Pinpoint the cell where the given text exists, returning its (x, y) midpoint coordinate. 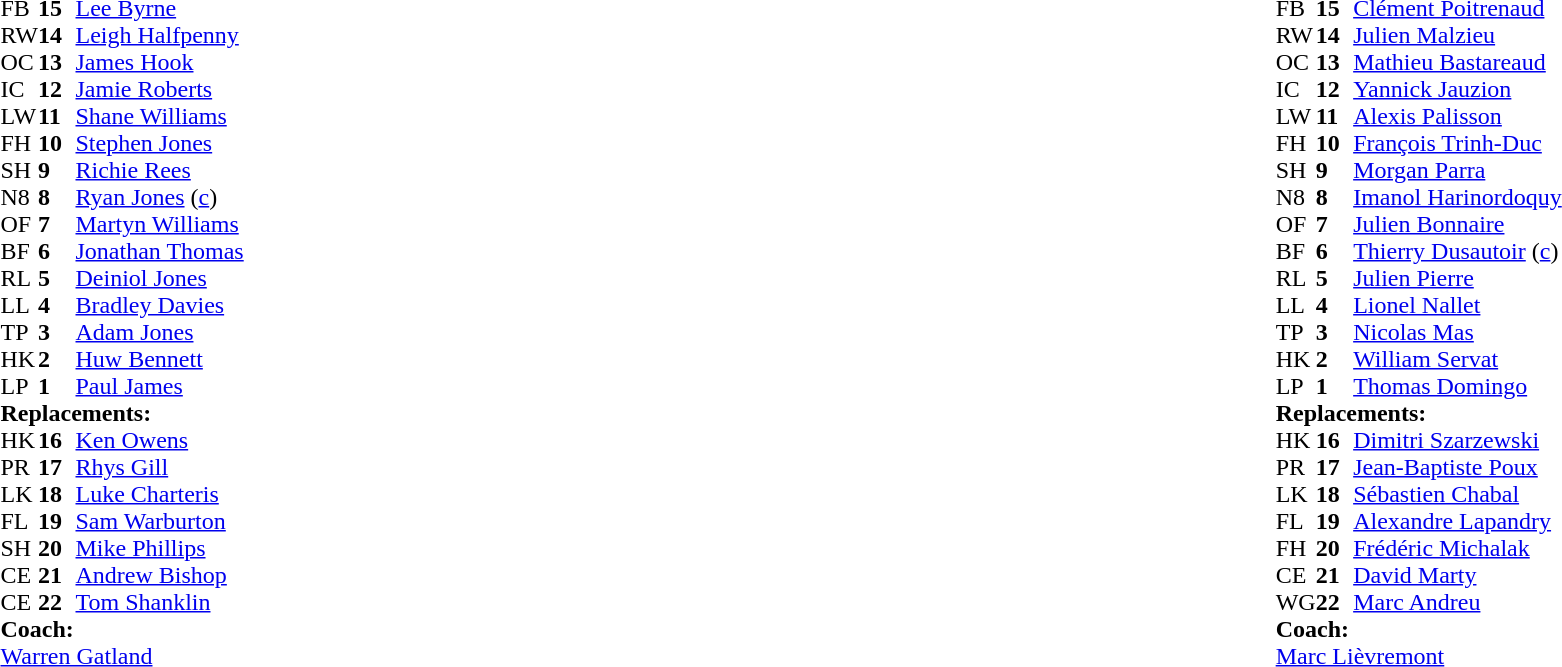
Frédéric Michalak (1458, 548)
Bradley Davies (160, 306)
Jamie Roberts (160, 90)
James Hook (160, 62)
Thierry Dusautoir (c) (1458, 252)
William Servat (1458, 360)
Julien Bonnaire (1458, 224)
Jonathan Thomas (160, 252)
Martyn Williams (160, 224)
Morgan Parra (1458, 170)
Tom Shanklin (160, 602)
Ryan Jones (c) (160, 198)
Sam Warburton (160, 522)
Luke Charteris (160, 494)
Julien Malzieu (1458, 36)
Huw Bennett (160, 360)
Alexandre Lapandry (1458, 522)
Leigh Halfpenny (160, 36)
Mathieu Bastareaud (1458, 62)
Rhys Gill (160, 468)
Ken Owens (160, 440)
Jean-Baptiste Poux (1458, 468)
Paul James (160, 386)
David Marty (1458, 576)
François Trinh-Duc (1458, 144)
Marc Andreu (1458, 602)
WG (1296, 602)
Stephen Jones (160, 144)
Imanol Harinordoquy (1458, 198)
Sébastien Chabal (1458, 494)
Julien Pierre (1458, 278)
Dimitri Szarzewski (1458, 440)
Richie Rees (160, 170)
Adam Jones (160, 332)
Nicolas Mas (1458, 332)
Lionel Nallet (1458, 306)
Shane Williams (160, 116)
Thomas Domingo (1458, 386)
Deiniol Jones (160, 278)
Yannick Jauzion (1458, 90)
Andrew Bishop (160, 576)
Alexis Palisson (1458, 116)
Mike Phillips (160, 548)
